Identify which cell holds the provided text, then report its (x, y) central coordinate. 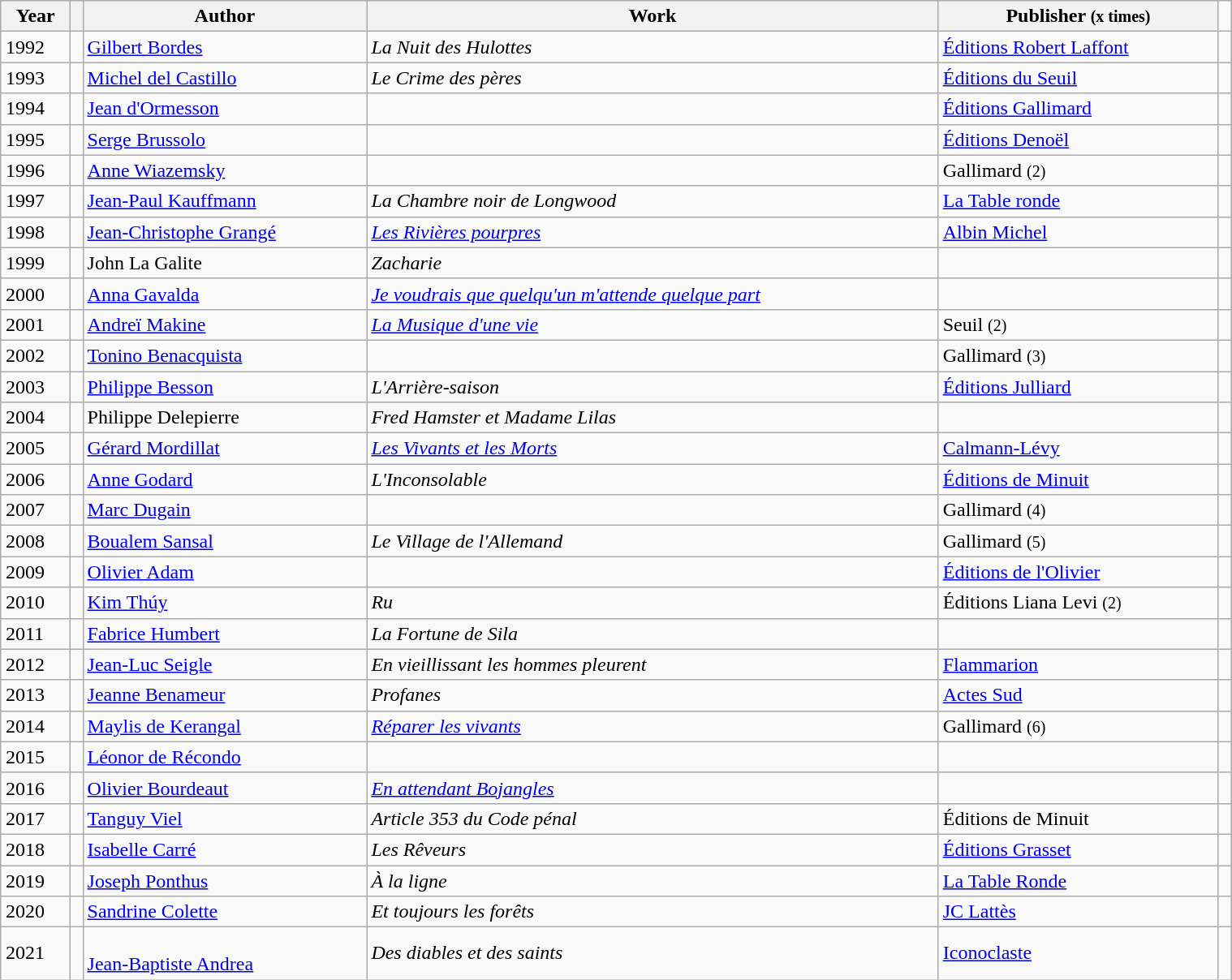
Éditions Julliard (1078, 387)
1999 (36, 263)
2012 (36, 664)
En vieillissant les hommes pleurent (653, 664)
2001 (36, 325)
Anna Gavalda (225, 294)
2011 (36, 634)
Serge Brussolo (225, 140)
Article 353 du Code pénal (653, 819)
Éditions du Seuil (1078, 78)
Jean d'Ormesson (225, 109)
La Chambre noir de Longwood (653, 201)
Le Crime des pères (653, 78)
Albin Michel (1078, 232)
Ru (653, 603)
Jeanne Benameur (225, 695)
2021 (36, 954)
La Nuit des Hulottes (653, 47)
Sandrine Colette (225, 912)
Maylis de Kerangal (225, 726)
Anne Godard (225, 479)
Anne Wiazemsky (225, 170)
Flammarion (1078, 664)
2017 (36, 819)
Éditions Gallimard (1078, 109)
Et toujours les forêts (653, 912)
Éditions Liana Levi (2) (1078, 603)
Le Village de l'Allemand (653, 541)
Boualem Sansal (225, 541)
Olivier Bourdeaut (225, 788)
Marc Dugain (225, 510)
Gérard Mordillat (225, 449)
Les Vivants et les Morts (653, 449)
Actes Sud (1078, 695)
1993 (36, 78)
1995 (36, 140)
Publisher (x times) (1078, 16)
Gilbert Bordes (225, 47)
Réparer les vivants (653, 726)
2010 (36, 603)
À la ligne (653, 880)
Gallimard (2) (1078, 170)
En attendant Bojangles (653, 788)
L'Arrière-saison (653, 387)
Jean-Paul Kauffmann (225, 201)
1997 (36, 201)
Tonino Benacquista (225, 355)
2016 (36, 788)
2000 (36, 294)
Iconoclaste (1078, 954)
Je voudrais que quelqu'un m'attende quelque part (653, 294)
JC Lattès (1078, 912)
2002 (36, 355)
John La Galite (225, 263)
2006 (36, 479)
Gallimard (4) (1078, 510)
2005 (36, 449)
Andreï Makine (225, 325)
Des diables et des saints (653, 954)
Seuil (2) (1078, 325)
Year (36, 16)
Michel del Castillo (225, 78)
2015 (36, 757)
2019 (36, 880)
1992 (36, 47)
2020 (36, 912)
Joseph Ponthus (225, 880)
Jean-Baptiste Andrea (225, 954)
Tanguy Viel (225, 819)
2018 (36, 849)
2009 (36, 572)
1998 (36, 232)
Author (225, 16)
Kim Thúy (225, 603)
Gallimard (5) (1078, 541)
Éditions de l'Olivier (1078, 572)
1994 (36, 109)
2003 (36, 387)
Fabrice Humbert (225, 634)
La Musique d'une vie (653, 325)
Les Rêveurs (653, 849)
Calmann-Lévy (1078, 449)
La Table ronde (1078, 201)
Jean-Christophe Grangé (225, 232)
Gallimard (3) (1078, 355)
Éditions Robert Laffont (1078, 47)
Fred Hamster et Madame Lilas (653, 418)
Olivier Adam (225, 572)
2014 (36, 726)
1996 (36, 170)
2013 (36, 695)
Gallimard (6) (1078, 726)
2008 (36, 541)
Jean-Luc Seigle (225, 664)
Isabelle Carré (225, 849)
Les Rivières pourpres (653, 232)
Work (653, 16)
Philippe Delepierre (225, 418)
La Fortune de Sila (653, 634)
2004 (36, 418)
Éditions Denoël (1078, 140)
Zacharie (653, 263)
La Table Ronde (1078, 880)
Profanes (653, 695)
2007 (36, 510)
L'Inconsolable (653, 479)
Éditions Grasset (1078, 849)
Philippe Besson (225, 387)
Léonor de Récondo (225, 757)
